Locate the cell with the specified text and output its (x, y) center coordinate. 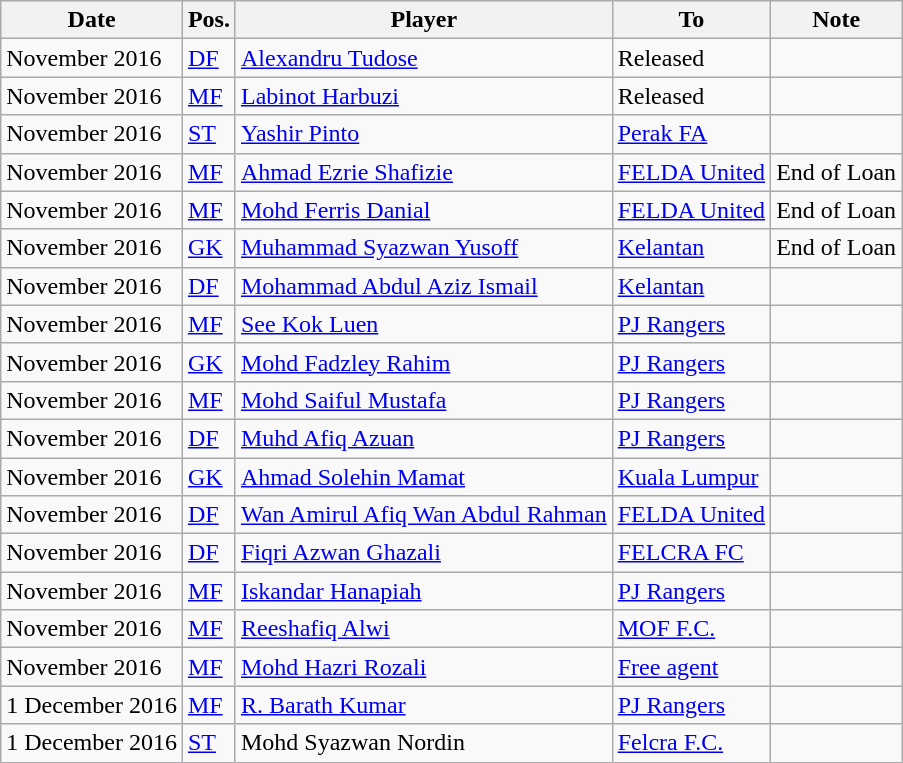
Date (92, 20)
Perak FA (691, 134)
Felcra F.C. (691, 743)
Pos. (208, 20)
Kuala Lumpur (691, 477)
Mohd Saiful Mustafa (424, 400)
Mohd Ferris Danial (424, 210)
Iskandar Hanapiah (424, 591)
FELCRA FC (691, 553)
Reeshafiq Alwi (424, 629)
Wan Amirul Afiq Wan Abdul Rahman (424, 515)
Yashir Pinto (424, 134)
See Kok Luen (424, 324)
Player (424, 20)
Mohd Hazri Rozali (424, 667)
Mohd Fadzley Rahim (424, 362)
Mohd Syazwan Nordin (424, 743)
Ahmad Ezrie Shafizie (424, 172)
Fiqri Azwan Ghazali (424, 553)
Ahmad Solehin Mamat (424, 477)
Alexandru Tudose (424, 58)
MOF F.C. (691, 629)
Free agent (691, 667)
Muhammad Syazwan Yusoff (424, 248)
To (691, 20)
Mohammad Abdul Aziz Ismail (424, 286)
R. Barath Kumar (424, 705)
Note (836, 20)
Labinot Harbuzi (424, 96)
Muhd Afiq Azuan (424, 438)
